Scan for the cell matching the given text and deliver its [X, Y] coordinate at center. 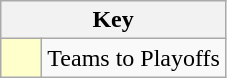
Teams to Playoffs [134, 58]
Key [114, 20]
